Extract the [X, Y] coordinate from the center of the cell holding the provided text.  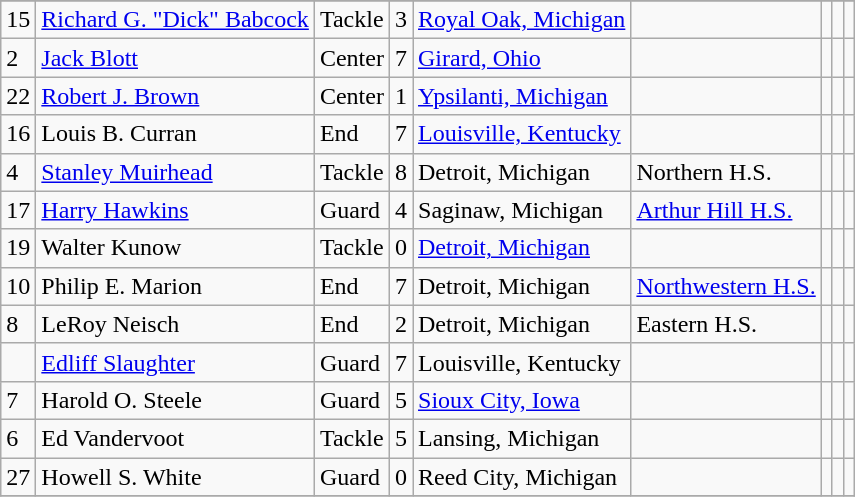
Stanley Muirhead [176, 172]
3 [400, 20]
Harry Hawkins [176, 210]
Arthur Hill H.S. [726, 210]
Northern H.S. [726, 172]
15 [18, 20]
Eastern H.S. [726, 324]
Robert J. Brown [176, 96]
Reed City, Michigan [521, 477]
Richard G. "Dick" Babcock [176, 20]
Lansing, Michigan [521, 438]
Northwestern H.S. [726, 286]
Royal Oak, Michigan [521, 20]
Edliff Slaughter [176, 362]
Walter Kunow [176, 248]
LeRoy Neisch [176, 324]
22 [18, 96]
10 [18, 286]
Howell S. White [176, 477]
Harold O. Steele [176, 400]
17 [18, 210]
27 [18, 477]
Ed Vandervoot [176, 438]
19 [18, 248]
1 [400, 96]
Philip E. Marion [176, 286]
Louis B. Curran [176, 134]
Sioux City, Iowa [521, 400]
16 [18, 134]
6 [18, 438]
Girard, Ohio [521, 58]
Saginaw, Michigan [521, 210]
Ypsilanti, Michigan [521, 96]
Jack Blott [176, 58]
